Extract the [x, y] coordinate from the center of the cell holding the provided text.  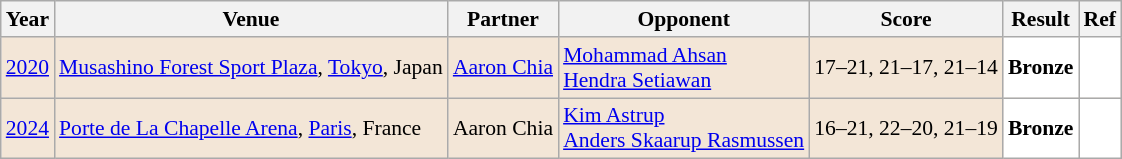
Musashino Forest Sport Plaza, Tokyo, Japan [251, 68]
Result [1041, 19]
Score [906, 19]
2024 [28, 128]
16–21, 22–20, 21–19 [906, 128]
Kim Astrup Anders Skaarup Rasmussen [684, 128]
Porte de La Chapelle Arena, Paris, France [251, 128]
Partner [503, 19]
Venue [251, 19]
17–21, 21–17, 21–14 [906, 68]
2020 [28, 68]
Opponent [684, 19]
Ref [1100, 19]
Mohammad Ahsan Hendra Setiawan [684, 68]
Year [28, 19]
